For the text-containing cell, return its midpoint in (x, y) coordinate format. 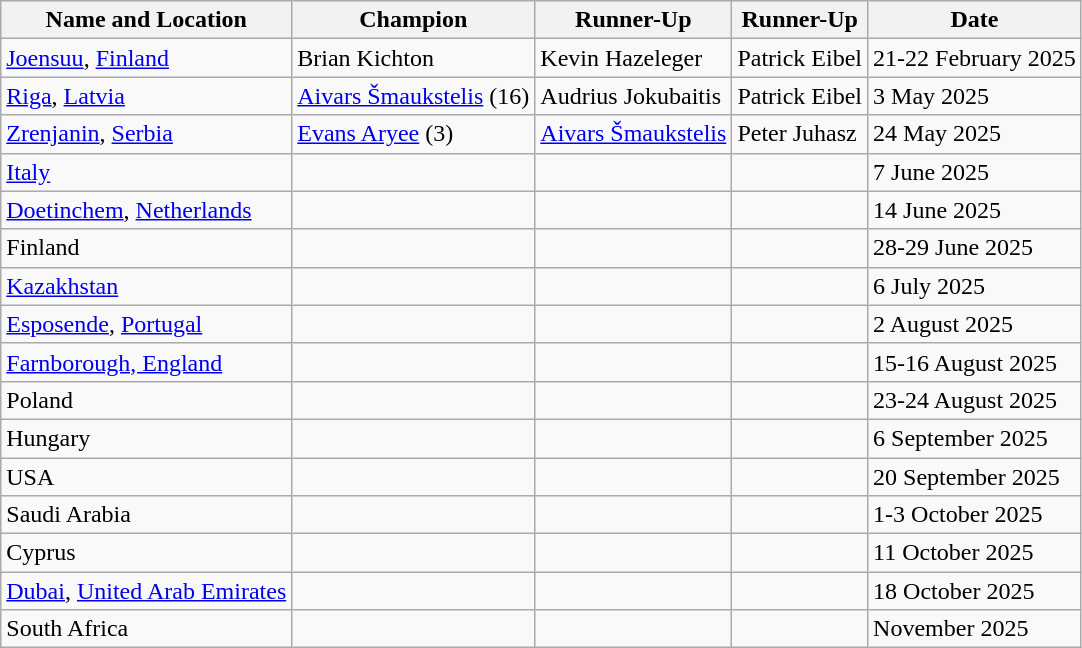
Evans Aryee (3) (414, 134)
Doetinchem, Netherlands (146, 210)
Hungary (146, 438)
Audrius Jokubaitis (634, 96)
7 June 2025 (975, 172)
6 September 2025 (975, 438)
South Africa (146, 629)
Saudi Arabia (146, 515)
Peter Juhasz (800, 134)
Aivars Šmaukstelis (634, 134)
Esposende, Portugal (146, 324)
Zrenjanin, Serbia (146, 134)
21-22 February 2025 (975, 58)
November 2025 (975, 629)
11 October 2025 (975, 553)
24 May 2025 (975, 134)
Cyprus (146, 553)
Joensuu, Finland (146, 58)
Brian Kichton (414, 58)
USA (146, 477)
23-24 August 2025 (975, 400)
20 September 2025 (975, 477)
6 July 2025 (975, 286)
1-3 October 2025 (975, 515)
28-29 June 2025 (975, 248)
3 May 2025 (975, 96)
18 October 2025 (975, 591)
Dubai, United Arab Emirates (146, 591)
Name and Location (146, 20)
Poland (146, 400)
Kazakhstan (146, 286)
2 August 2025 (975, 324)
Farnborough, England (146, 362)
Riga, Latvia (146, 96)
Finland (146, 248)
Italy (146, 172)
Aivars Šmaukstelis (16) (414, 96)
Kevin Hazeleger (634, 58)
14 June 2025 (975, 210)
15-16 August 2025 (975, 362)
Date (975, 20)
Champion (414, 20)
